For the text-containing cell, return its midpoint in [x, y] coordinate format. 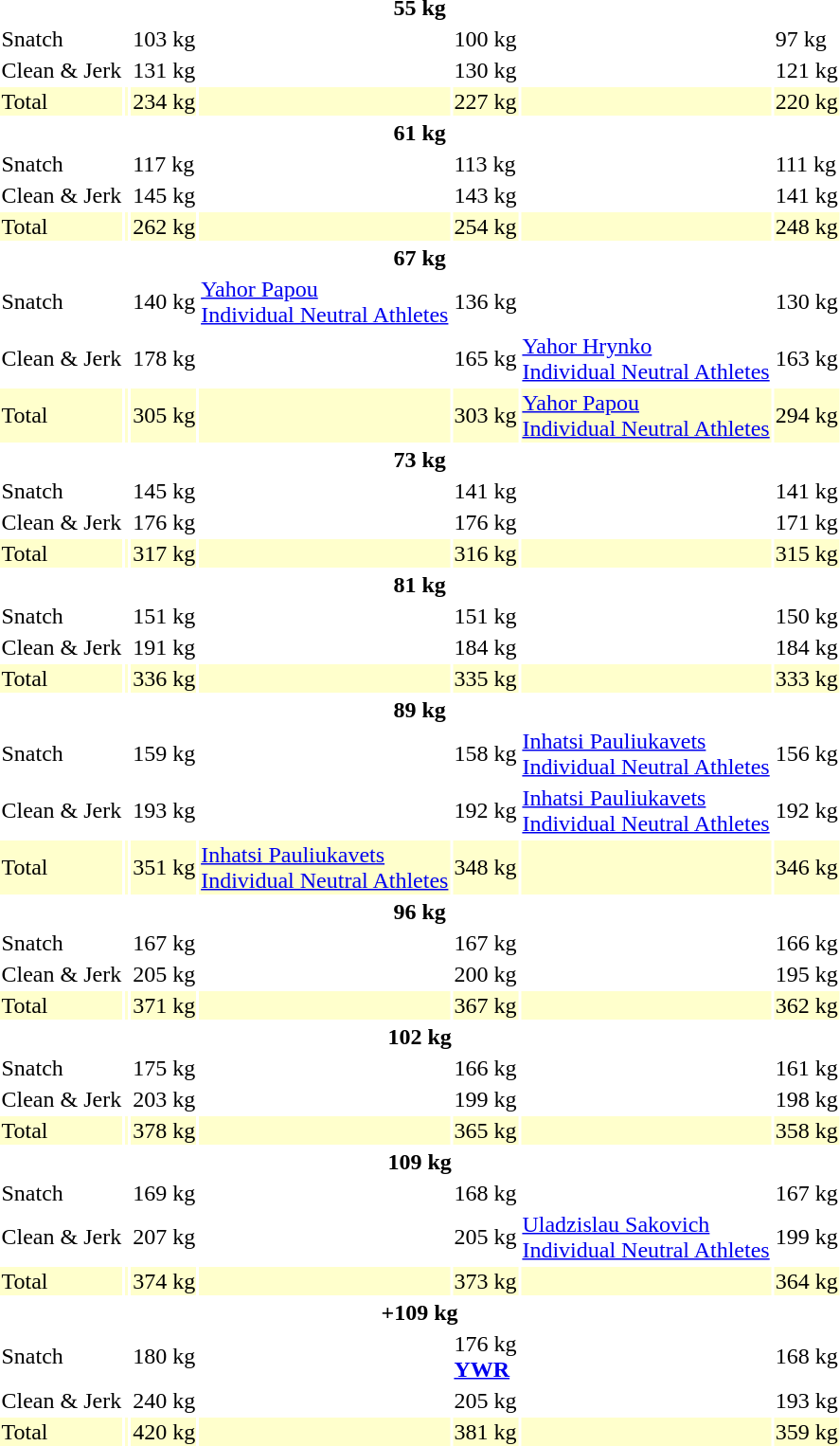
131 kg [165, 70]
262 kg [165, 226]
254 kg [485, 226]
374 kg [165, 1281]
97 kg [807, 39]
150 kg [807, 616]
Uladzislau SakovichIndividual Neutral Athletes [646, 1238]
227 kg [485, 101]
175 kg [165, 1068]
373 kg [485, 1281]
109 kg [420, 1162]
169 kg [165, 1193]
198 kg [807, 1099]
81 kg [420, 585]
207 kg [165, 1238]
351 kg [165, 868]
140 kg [165, 301]
113 kg [485, 164]
163 kg [807, 358]
200 kg [485, 974]
294 kg [807, 415]
96 kg [420, 912]
335 kg [485, 678]
195 kg [807, 974]
136 kg [485, 301]
362 kg [807, 1005]
103 kg [165, 39]
348 kg [485, 868]
420 kg [165, 1432]
73 kg [420, 460]
333 kg [807, 678]
378 kg [165, 1130]
180 kg [165, 1357]
143 kg [485, 195]
359 kg [807, 1432]
156 kg [807, 754]
220 kg [807, 101]
358 kg [807, 1130]
191 kg [165, 647]
117 kg [165, 164]
89 kg [420, 710]
178 kg [165, 358]
158 kg [485, 754]
316 kg [485, 553]
240 kg [165, 1401]
67 kg [420, 258]
159 kg [165, 754]
100 kg [485, 39]
367 kg [485, 1005]
317 kg [165, 553]
303 kg [485, 415]
305 kg [165, 415]
315 kg [807, 553]
171 kg [807, 522]
165 kg [485, 358]
176 kgYWR [485, 1357]
365 kg [485, 1130]
381 kg [485, 1432]
+109 kg [420, 1312]
336 kg [165, 678]
371 kg [165, 1005]
346 kg [807, 868]
248 kg [807, 226]
111 kg [807, 164]
121 kg [807, 70]
234 kg [165, 101]
161 kg [807, 1068]
364 kg [807, 1281]
61 kg [420, 133]
102 kg [420, 1037]
203 kg [165, 1099]
Yahor HrynkoIndividual Neutral Athletes [646, 358]
